Locate the cell with the specified text and output its (X, Y) center coordinate. 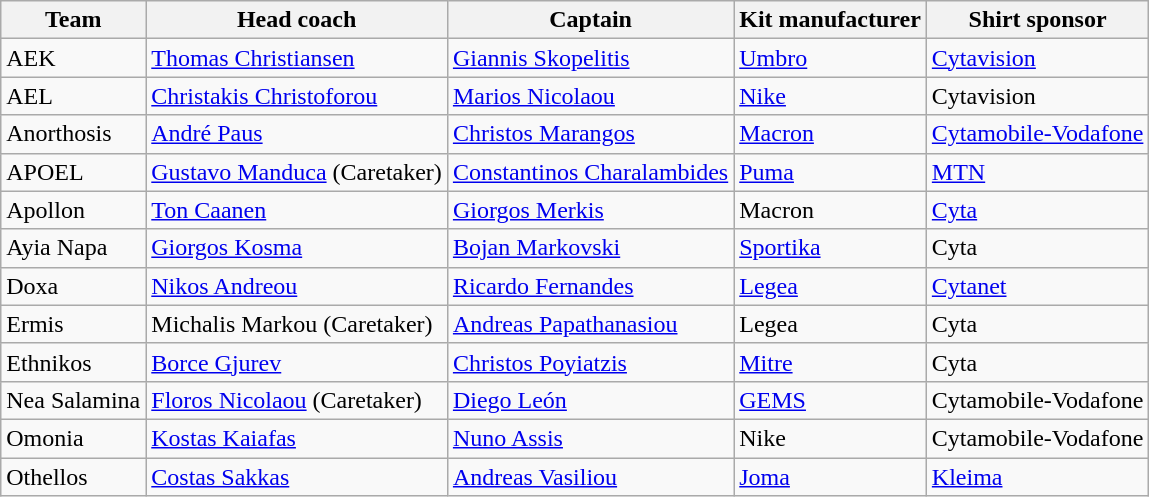
Nikos Andreou (297, 286)
Ermis (74, 324)
Captain (590, 20)
AEL (74, 96)
Ton Caanen (297, 210)
Umbro (830, 58)
Diego León (590, 400)
Michalis Markou (Caretaker) (297, 324)
Ayia Napa (74, 248)
Ethnikos (74, 362)
Shirt sponsor (1038, 20)
Cytanet (1038, 286)
Kleima (1038, 477)
Floros Nicolaou (Caretaker) (297, 400)
Doxa (74, 286)
Marios Nicolaou (590, 96)
Nuno Assis (590, 438)
Giannis Skopelitis (590, 58)
Apollon (74, 210)
Head coach (297, 20)
Puma (830, 172)
Andreas Papathanasiou (590, 324)
MTN (1038, 172)
Giorgos Kosma (297, 248)
APOEL (74, 172)
Ricardo Fernandes (590, 286)
Giorgos Merkis (590, 210)
Gustavo Manduca (Caretaker) (297, 172)
Bojan Markovski (590, 248)
Kit manufacturer (830, 20)
Joma (830, 477)
Sportika (830, 248)
Anorthosis (74, 134)
Christos Marangos (590, 134)
Mitre (830, 362)
Christakis Christoforou (297, 96)
Borce Gjurev (297, 362)
Omonia (74, 438)
GEMS (830, 400)
Andreas Vasiliou (590, 477)
Constantinos Charalambides (590, 172)
Costas Sakkas (297, 477)
Thomas Christiansen (297, 58)
Othellos (74, 477)
Team (74, 20)
AEK (74, 58)
Kostas Kaiafas (297, 438)
Christos Poyiatzis (590, 362)
Nea Salamina (74, 400)
André Paus (297, 134)
